Provide the [X, Y] coordinate of the cell's center where the given text is located.  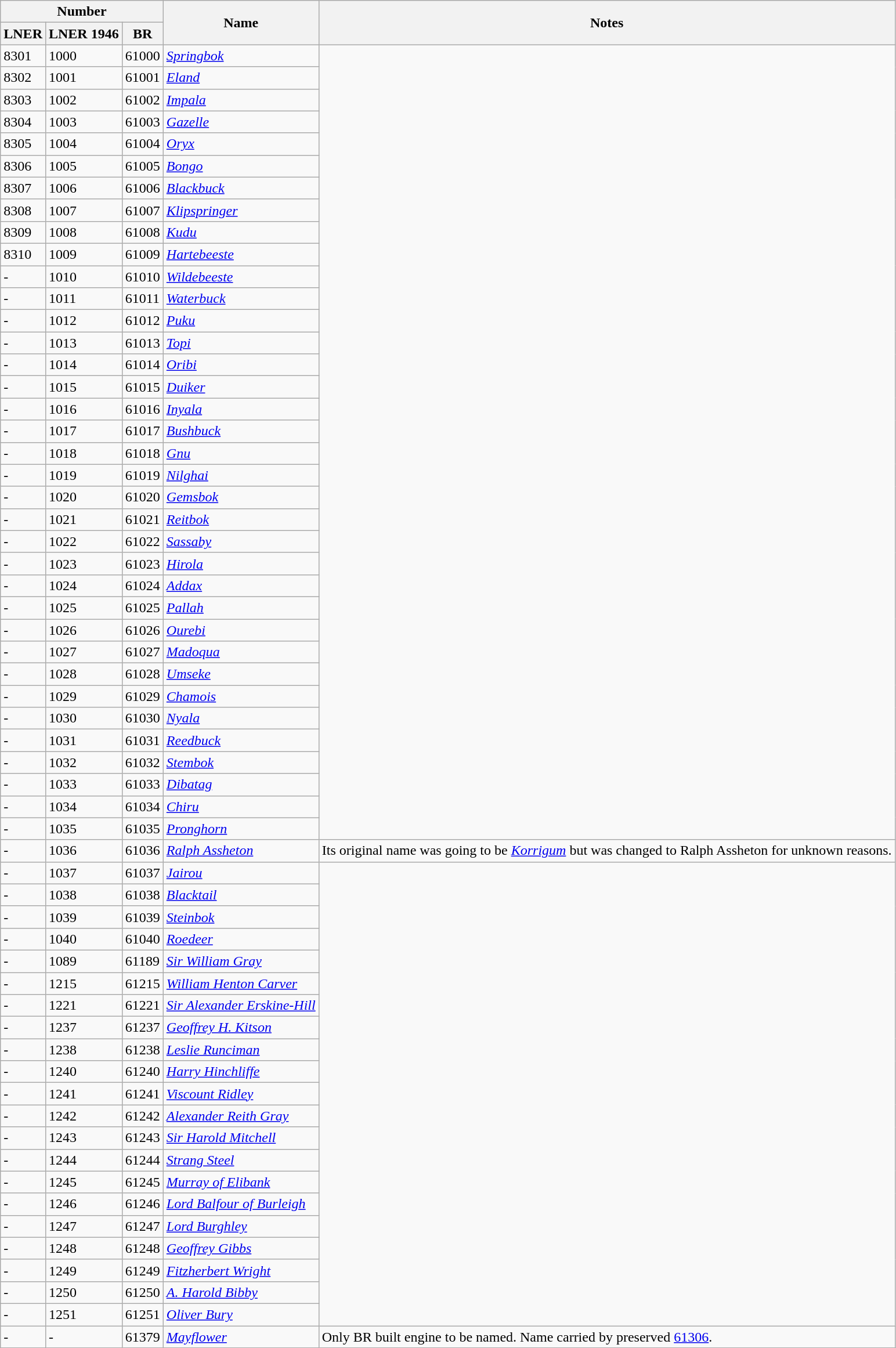
Lord Burghley [241, 1226]
1032 [84, 762]
8308 [23, 210]
1237 [84, 1028]
61241 [143, 1094]
Ourebi [241, 630]
Nilghai [241, 475]
8301 [23, 56]
61004 [143, 144]
61002 [143, 100]
1008 [84, 232]
1031 [84, 740]
8303 [23, 100]
61221 [143, 1006]
1036 [84, 851]
1246 [84, 1204]
8302 [23, 78]
Roedeer [241, 939]
Eland [241, 78]
Waterbuck [241, 299]
8306 [23, 166]
Springbok [241, 56]
Oliver Bury [241, 1314]
1016 [84, 409]
Notes [607, 23]
Reitbok [241, 519]
1002 [84, 100]
61012 [143, 321]
61032 [143, 762]
61238 [143, 1050]
Sassaby [241, 541]
Topi [241, 343]
Nyala [241, 718]
Duiker [241, 387]
Pallah [241, 608]
1021 [84, 519]
1026 [84, 630]
Madoqua [241, 652]
1028 [84, 674]
Chamois [241, 696]
1251 [84, 1314]
Its original name was going to be Korrigum but was changed to Ralph Assheton for unknown reasons. [607, 851]
1221 [84, 1006]
Stembok [241, 762]
Wildebeeste [241, 277]
61242 [143, 1116]
61030 [143, 718]
Blackbuck [241, 188]
Ralph Assheton [241, 851]
1017 [84, 431]
Strang Steel [241, 1160]
61013 [143, 343]
61024 [143, 586]
61022 [143, 541]
1004 [84, 144]
Only BR built engine to be named. Name carried by preserved 61306. [607, 1336]
Mayflower [241, 1336]
Dibatag [241, 785]
61029 [143, 696]
61244 [143, 1160]
61249 [143, 1270]
61020 [143, 497]
1030 [84, 718]
LNER 1946 [84, 34]
Gnu [241, 453]
1010 [84, 277]
1025 [84, 608]
8305 [23, 144]
1248 [84, 1248]
1038 [84, 895]
Chiru [241, 807]
61006 [143, 188]
61240 [143, 1072]
Name [241, 23]
1247 [84, 1226]
61039 [143, 917]
61016 [143, 409]
1035 [84, 829]
Hirola [241, 563]
61379 [143, 1336]
61215 [143, 984]
Steinbok [241, 917]
61250 [143, 1292]
1009 [84, 254]
1022 [84, 541]
8304 [23, 122]
1242 [84, 1116]
61009 [143, 254]
Umseke [241, 674]
61034 [143, 807]
61035 [143, 829]
Reedbuck [241, 740]
Inyala [241, 409]
61031 [143, 740]
1024 [84, 586]
1011 [84, 299]
1006 [84, 188]
1015 [84, 387]
8309 [23, 232]
61015 [143, 387]
61247 [143, 1226]
1000 [84, 56]
1012 [84, 321]
1238 [84, 1050]
Jairou [241, 873]
Geoffrey Gibbs [241, 1248]
Blacktail [241, 895]
1243 [84, 1138]
61025 [143, 608]
61018 [143, 453]
Gemsbok [241, 497]
A. Harold Bibby [241, 1292]
61023 [143, 563]
1014 [84, 365]
61033 [143, 785]
Sir Alexander Erskine-Hill [241, 1006]
1018 [84, 453]
61014 [143, 365]
Oryx [241, 144]
Murray of Elibank [241, 1182]
61189 [143, 961]
1007 [84, 210]
61017 [143, 431]
1250 [84, 1292]
61007 [143, 210]
61010 [143, 277]
61036 [143, 851]
61005 [143, 166]
William Henton Carver [241, 984]
LNER [23, 34]
Fitzherbert Wright [241, 1270]
1005 [84, 166]
61026 [143, 630]
Puku [241, 321]
1241 [84, 1094]
Geoffrey H. Kitson [241, 1028]
61251 [143, 1314]
1040 [84, 939]
61019 [143, 475]
Viscount Ridley [241, 1094]
Klipspringer [241, 210]
1003 [84, 122]
61243 [143, 1138]
1020 [84, 497]
Addax [241, 586]
1027 [84, 652]
1245 [84, 1182]
Bushbuck [241, 431]
1034 [84, 807]
Kudu [241, 232]
1240 [84, 1072]
Sir Harold Mitchell [241, 1138]
61011 [143, 299]
61248 [143, 1248]
61237 [143, 1028]
Hartebeeste [241, 254]
Harry Hinchliffe [241, 1072]
1089 [84, 961]
61021 [143, 519]
1019 [84, 475]
1244 [84, 1160]
61027 [143, 652]
8307 [23, 188]
61001 [143, 78]
61246 [143, 1204]
Leslie Runciman [241, 1050]
Alexander Reith Gray [241, 1116]
1029 [84, 696]
1013 [84, 343]
BR [143, 34]
Pronghorn [241, 829]
8310 [23, 254]
1039 [84, 917]
Bongo [241, 166]
61000 [143, 56]
61040 [143, 939]
Number [82, 12]
1033 [84, 785]
61028 [143, 674]
61003 [143, 122]
Lord Balfour of Burleigh [241, 1204]
1001 [84, 78]
Gazelle [241, 122]
Sir William Gray [241, 961]
1037 [84, 873]
1215 [84, 984]
Impala [241, 100]
61038 [143, 895]
1249 [84, 1270]
Oribi [241, 365]
61245 [143, 1182]
61037 [143, 873]
61008 [143, 232]
1023 [84, 563]
